Return [x, y] of the center of cell containing provided text 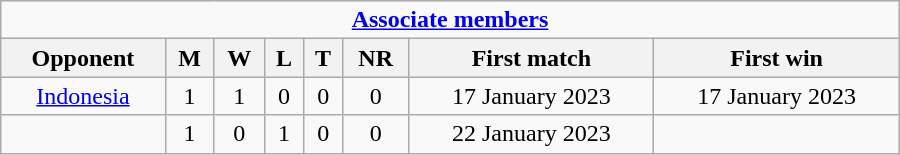
L [284, 58]
Associate members [450, 20]
NR [376, 58]
First win [776, 58]
22 January 2023 [532, 134]
M [190, 58]
Indonesia [83, 96]
W [240, 58]
T [324, 58]
Opponent [83, 58]
First match [532, 58]
